Determine the [X, Y] coordinate at the center of the cell enclosing the given text.  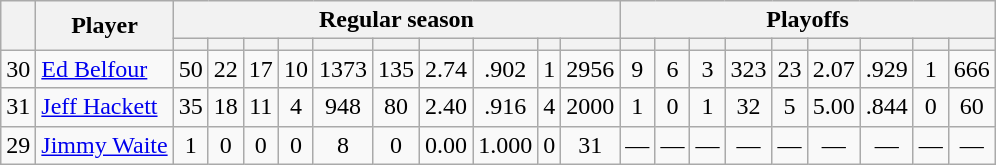
1.000 [506, 145]
2000 [590, 107]
Playoffs [808, 20]
80 [396, 107]
666 [972, 69]
9 [638, 69]
5 [790, 107]
1373 [342, 69]
.844 [886, 107]
22 [226, 69]
Regular season [396, 20]
29 [18, 145]
135 [396, 69]
323 [748, 69]
Player [104, 26]
Jimmy Waite [104, 145]
3 [708, 69]
5.00 [834, 107]
Jeff Hackett [104, 107]
2.74 [446, 69]
6 [672, 69]
10 [296, 69]
11 [260, 107]
2.40 [446, 107]
17 [260, 69]
32 [748, 107]
948 [342, 107]
35 [190, 107]
.929 [886, 69]
8 [342, 145]
.916 [506, 107]
50 [190, 69]
.902 [506, 69]
Ed Belfour [104, 69]
0.00 [446, 145]
18 [226, 107]
2956 [590, 69]
2.07 [834, 69]
23 [790, 69]
60 [972, 107]
30 [18, 69]
